Identify which cell holds the provided text, then report its (X, Y) central coordinate. 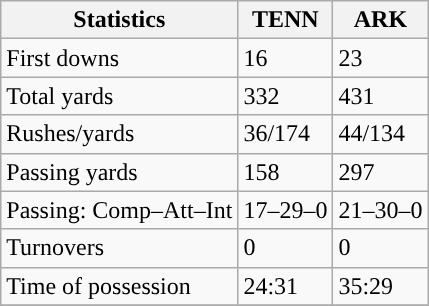
TENN (286, 20)
16 (286, 58)
24:31 (286, 286)
36/174 (286, 134)
44/134 (380, 134)
Passing yards (120, 172)
158 (286, 172)
First downs (120, 58)
17–29–0 (286, 210)
23 (380, 58)
21–30–0 (380, 210)
ARK (380, 20)
Turnovers (120, 248)
297 (380, 172)
431 (380, 96)
332 (286, 96)
Total yards (120, 96)
Rushes/yards (120, 134)
35:29 (380, 286)
Statistics (120, 20)
Time of possession (120, 286)
Passing: Comp–Att–Int (120, 210)
